Identify which cell holds the provided text, then report its [X, Y] central coordinate. 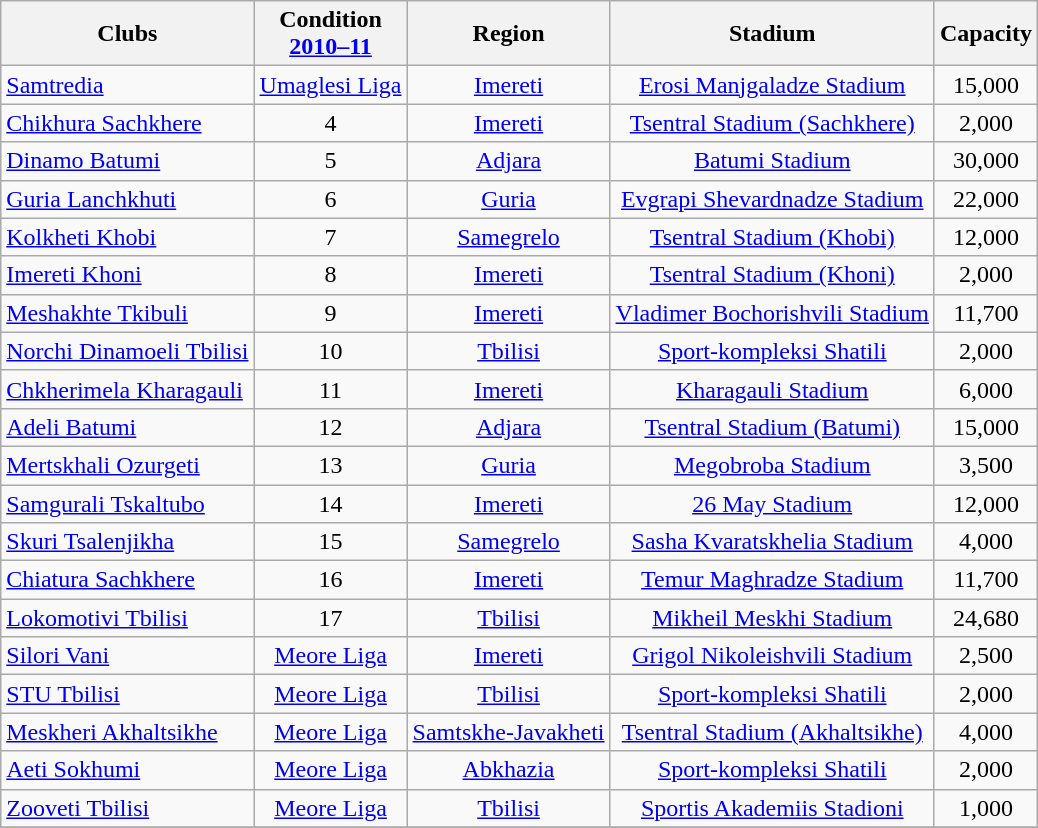
Skuri Tsalenjikha [128, 542]
30,000 [986, 161]
Lokomotivi Tbilisi [128, 618]
Temur Maghradze Stadium [772, 580]
6,000 [986, 389]
9 [330, 313]
6 [330, 199]
Tsentral Stadium (Batumi) [772, 427]
10 [330, 351]
Erosi Manjgaladze Stadium [772, 85]
8 [330, 275]
26 May Stadium [772, 503]
Mikheil Meskhi Stadium [772, 618]
Chikhura Sachkhere [128, 123]
Chiatura Sachkhere [128, 580]
Samtskhe-Javakheti [508, 732]
7 [330, 237]
5 [330, 161]
Sportis Akademiis Stadioni [772, 808]
Chkherimela Kharagauli [128, 389]
15 [330, 542]
Condition 2010–11 [330, 34]
Norchi Dinamoeli Tbilisi [128, 351]
Dinamo Batumi [128, 161]
Region [508, 34]
Megobroba Stadium [772, 465]
Tsentral Stadium (Khoni) [772, 275]
13 [330, 465]
3,500 [986, 465]
1,000 [986, 808]
Umaglesi Liga [330, 85]
Mertskhali Ozurgeti [128, 465]
11 [330, 389]
Zooveti Tbilisi [128, 808]
Batumi Stadium [772, 161]
Grigol Nikoleishvili Stadium [772, 656]
Imereti Khoni [128, 275]
Clubs [128, 34]
12 [330, 427]
Kharagauli Stadium [772, 389]
Guria Lanchkhuti [128, 199]
22,000 [986, 199]
Kolkheti Khobi [128, 237]
Aeti Sokhumi [128, 770]
4 [330, 123]
Tsentral Stadium (Akhaltsikhe) [772, 732]
24,680 [986, 618]
Samgurali Tskaltubo [128, 503]
Evgrapi Shevardnadze Stadium [772, 199]
14 [330, 503]
16 [330, 580]
STU Tbilisi [128, 694]
Meskheri Akhaltsikhe [128, 732]
Sasha Kvaratskhelia Stadium [772, 542]
Adeli Batumi [128, 427]
Tsentral Stadium (Sachkhere) [772, 123]
2,500 [986, 656]
17 [330, 618]
Stadium [772, 34]
Tsentral Stadium (Khobi) [772, 237]
Abkhazia [508, 770]
Silori Vani [128, 656]
Meshakhte Tkibuli [128, 313]
Capacity [986, 34]
Samtredia [128, 85]
Vladimer Bochorishvili Stadium [772, 313]
